Determine the [X, Y] coordinate at the center of the cell enclosing the given text.  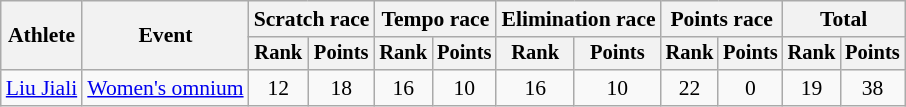
18 [341, 88]
12 [278, 88]
Total [844, 19]
Scratch race [312, 19]
Liu Jiali [42, 88]
Women's omnium [165, 88]
0 [750, 88]
38 [872, 88]
Points race [722, 19]
19 [812, 88]
Event [165, 36]
22 [690, 88]
Elimination race [578, 19]
Athlete [42, 36]
Tempo race [435, 19]
